Search for the cell housing the specified text and yield its [x, y] center coordinate. 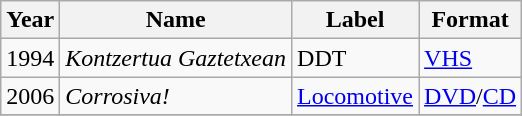
2006 [30, 96]
Name [176, 20]
DDT [356, 58]
Label [356, 20]
Corrosiva! [176, 96]
1994 [30, 58]
Year [30, 20]
VHS [470, 58]
Format [470, 20]
Locomotive [356, 96]
DVD/CD [470, 96]
Kontzertua Gaztetxean [176, 58]
